Search for the cell housing the specified text and yield its (X, Y) center coordinate. 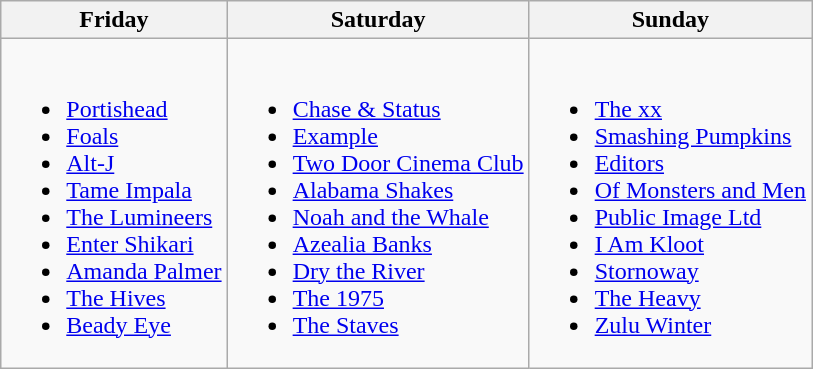
PortisheadFoalsAlt-JTame ImpalaThe LumineersEnter ShikariAmanda PalmerThe HivesBeady Eye (114, 204)
Friday (114, 20)
Chase & StatusExampleTwo Door Cinema ClubAlabama ShakesNoah and the WhaleAzealia BanksDry the RiverThe 1975The Staves (378, 204)
Sunday (670, 20)
Saturday (378, 20)
The xxSmashing PumpkinsEditorsOf Monsters and MenPublic Image LtdI Am KlootStornowayThe HeavyZulu Winter (670, 204)
